Find where the given text appears and provide that cell's center as (X, Y) coordinate. 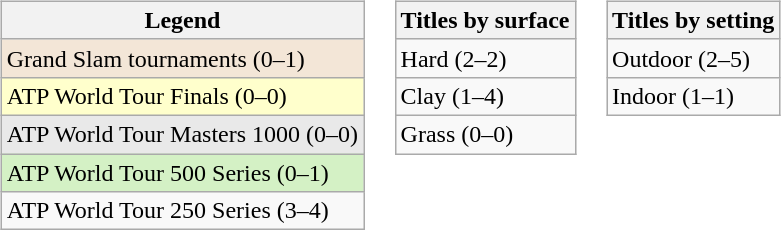
ATP World Tour Masters 1000 (0–0) (182, 134)
Grass (0–0) (485, 134)
Titles by setting (694, 20)
Indoor (1–1) (694, 96)
Clay (1–4) (485, 96)
Hard (2–2) (485, 58)
ATP World Tour 250 Series (3–4) (182, 211)
ATP World Tour 500 Series (0–1) (182, 173)
Titles by surface (485, 20)
Outdoor (2–5) (694, 58)
Grand Slam tournaments (0–1) (182, 58)
ATP World Tour Finals (0–0) (182, 96)
Legend (182, 20)
